Provide the [x, y] coordinate of the cell's center where the given text is located.  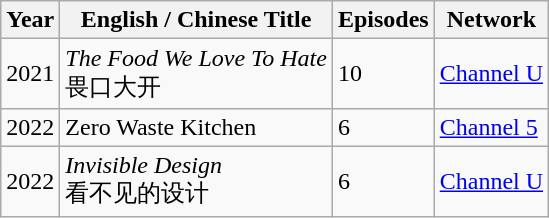
The Food We Love To Hate 畏口大开 [196, 74]
2021 [30, 74]
Episodes [383, 20]
Channel 5 [491, 127]
10 [383, 74]
Invisible Design 看不见的设计 [196, 181]
Network [491, 20]
Zero Waste Kitchen [196, 127]
Year [30, 20]
English / Chinese Title [196, 20]
